Capture the cell that displays the provided text and extract its [x, y] central coordinate. 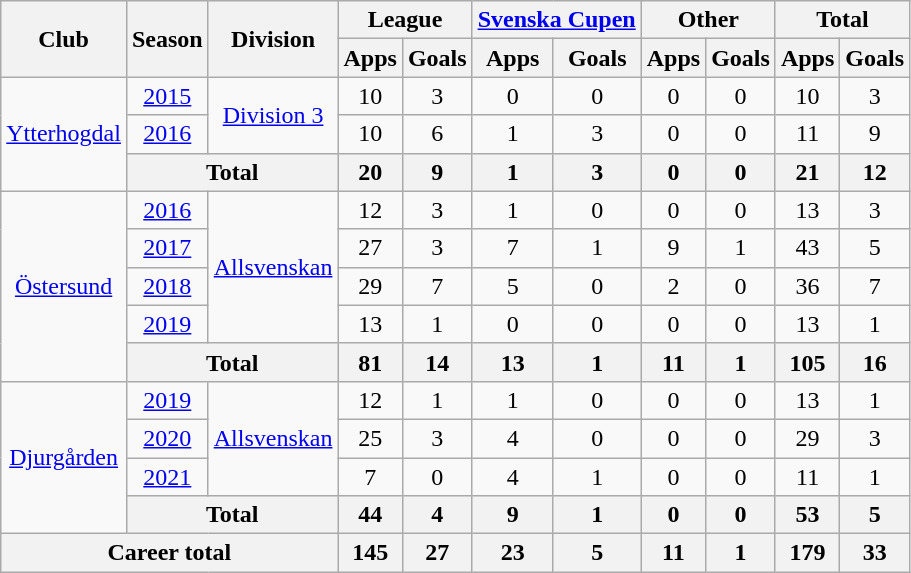
14 [437, 362]
44 [370, 515]
6 [437, 134]
2017 [167, 248]
53 [807, 515]
Season [167, 39]
Club [64, 39]
Svenska Cupen [556, 20]
21 [807, 172]
2015 [167, 96]
145 [370, 553]
16 [875, 362]
Östersund [64, 286]
2021 [167, 477]
2020 [167, 438]
33 [875, 553]
179 [807, 553]
23 [512, 553]
36 [807, 286]
105 [807, 362]
Division [273, 39]
2018 [167, 286]
League [405, 20]
20 [370, 172]
Other [708, 20]
Ytterhogdal [64, 134]
81 [370, 362]
Division 3 [273, 115]
Djurgården [64, 457]
2 [673, 286]
43 [807, 248]
25 [370, 438]
Career total [170, 553]
